Pinpoint the cell where the given text exists, returning its [X, Y] midpoint coordinate. 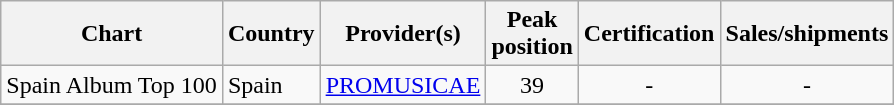
Certification [649, 34]
Country [271, 34]
Chart [112, 34]
Spain [271, 85]
PROMUSICAE [403, 85]
Spain Album Top 100 [112, 85]
Provider(s) [403, 34]
Sales/shipments [807, 34]
Peakposition [532, 34]
39 [532, 85]
